Pinpoint the cell where the given text exists, returning its [X, Y] midpoint coordinate. 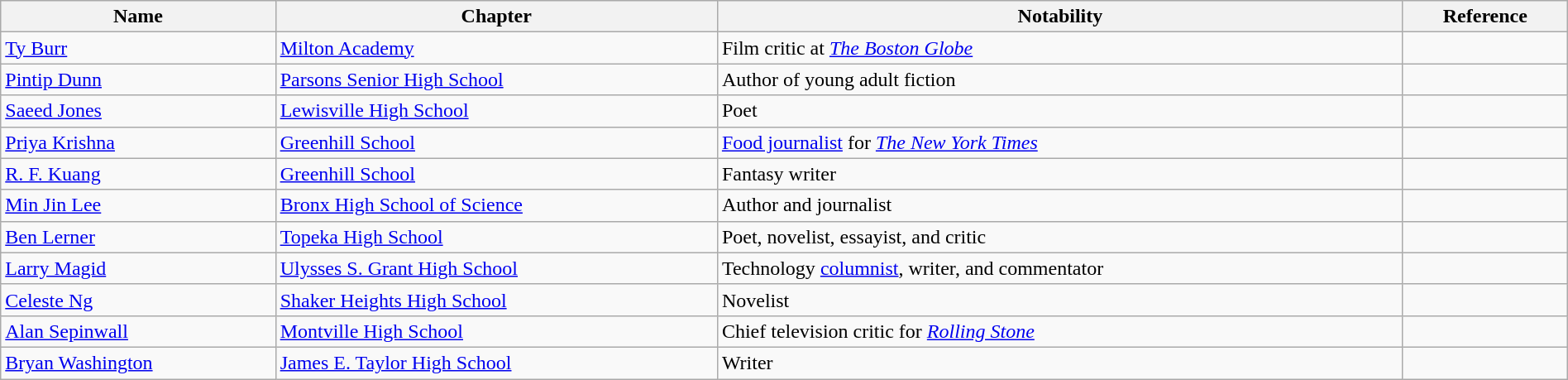
Bryan Washington [138, 363]
Poet [1060, 111]
Fantasy writer [1060, 174]
Celeste Ng [138, 300]
Montville High School [496, 331]
Author and journalist [1060, 205]
Ty Burr [138, 48]
Shaker Heights High School [496, 300]
Bronx High School of Science [496, 205]
Writer [1060, 363]
R. F. Kuang [138, 174]
Milton Academy [496, 48]
James E. Taylor High School [496, 363]
Pintip Dunn [138, 79]
Topeka High School [496, 237]
Priya Krishna [138, 142]
Notability [1060, 17]
Reference [1485, 17]
Ben Lerner [138, 237]
Novelist [1060, 300]
Saeed Jones [138, 111]
Author of young adult fiction [1060, 79]
Ulysses S. Grant High School [496, 268]
Name [138, 17]
Larry Magid [138, 268]
Food journalist for The New York Times [1060, 142]
Film critic at The Boston Globe [1060, 48]
Lewisville High School [496, 111]
Min Jin Lee [138, 205]
Parsons Senior High School [496, 79]
Poet, novelist, essayist, and critic [1060, 237]
Technology columnist, writer, and commentator [1060, 268]
Chief television critic for Rolling Stone [1060, 331]
Alan Sepinwall [138, 331]
Chapter [496, 17]
